Return the (X, Y) coordinate for the center point of the cell that contains the specified text.  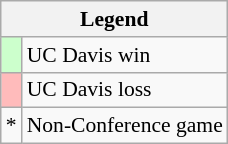
UC Davis loss (125, 90)
UC Davis win (125, 55)
* (12, 126)
Non-Conference game (125, 126)
Legend (114, 19)
